Return [x, y] of the center of cell containing provided text 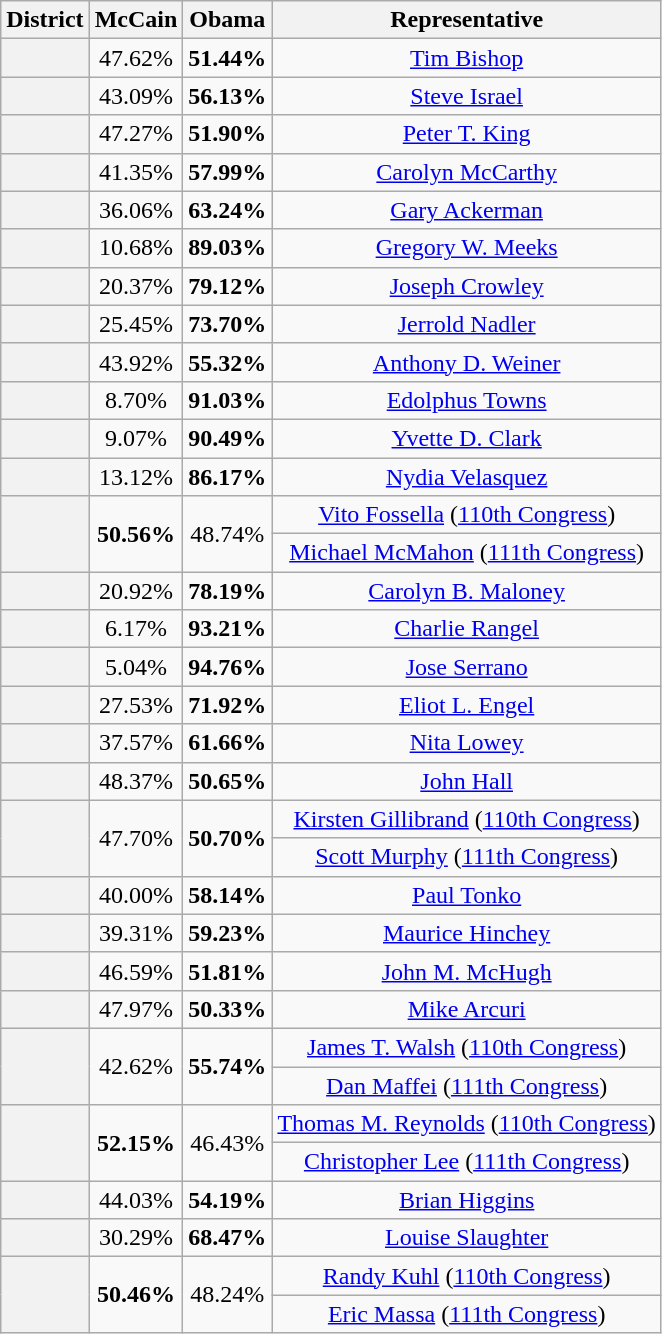
Nita Lowey [466, 743]
Louise Slaughter [466, 1238]
48.74% [228, 534]
Representative [466, 20]
Charlie Rangel [466, 629]
John Hall [466, 781]
51.81% [228, 971]
47.97% [136, 1009]
47.70% [136, 838]
20.92% [136, 591]
Edolphus Towns [466, 400]
61.66% [228, 743]
James T. Walsh (110th Congress) [466, 1047]
94.76% [228, 667]
Yvette D. Clark [466, 438]
59.23% [228, 933]
58.14% [228, 895]
54.19% [228, 1200]
47.27% [136, 134]
55.32% [228, 362]
Kirsten Gillibrand (110th Congress) [466, 819]
93.21% [228, 629]
47.62% [136, 58]
50.46% [136, 1295]
Randy Kuhl (110th Congress) [466, 1276]
9.07% [136, 438]
Obama [228, 20]
63.24% [228, 210]
McCain [136, 20]
Joseph Crowley [466, 286]
6.17% [136, 629]
50.56% [136, 534]
Jerrold Nadler [466, 324]
Thomas M. Reynolds (110th Congress) [466, 1124]
Maurice Hinchey [466, 933]
79.12% [228, 286]
Paul Tonko [466, 895]
86.17% [228, 477]
78.19% [228, 591]
Carolyn McCarthy [466, 172]
46.59% [136, 971]
51.90% [228, 134]
Eliot L. Engel [466, 705]
Peter T. King [466, 134]
39.31% [136, 933]
Christopher Lee (111th Congress) [466, 1162]
50.70% [228, 838]
55.74% [228, 1066]
48.24% [228, 1295]
Carolyn B. Maloney [466, 591]
51.44% [228, 58]
Nydia Velasquez [466, 477]
Dan Maffei (111th Congress) [466, 1085]
41.35% [136, 172]
Brian Higgins [466, 1200]
30.29% [136, 1238]
Anthony D. Weiner [466, 362]
40.00% [136, 895]
8.70% [136, 400]
Gary Ackerman [466, 210]
13.12% [136, 477]
37.57% [136, 743]
27.53% [136, 705]
25.45% [136, 324]
John M. McHugh [466, 971]
90.49% [228, 438]
43.92% [136, 362]
91.03% [228, 400]
Scott Murphy (111th Congress) [466, 857]
89.03% [228, 248]
56.13% [228, 96]
46.43% [228, 1143]
Mike Arcuri [466, 1009]
50.33% [228, 1009]
10.68% [136, 248]
52.15% [136, 1143]
73.70% [228, 324]
Tim Bishop [466, 58]
District [45, 20]
Steve Israel [466, 96]
Vito Fossella (110th Congress) [466, 515]
Jose Serrano [466, 667]
44.03% [136, 1200]
36.06% [136, 210]
Eric Massa (111th Congress) [466, 1314]
57.99% [228, 172]
Gregory W. Meeks [466, 248]
68.47% [228, 1238]
5.04% [136, 667]
71.92% [228, 705]
Michael McMahon (111th Congress) [466, 553]
20.37% [136, 286]
42.62% [136, 1066]
50.65% [228, 781]
48.37% [136, 781]
43.09% [136, 96]
